Pinpoint the cell where the given text exists, returning its [X, Y] midpoint coordinate. 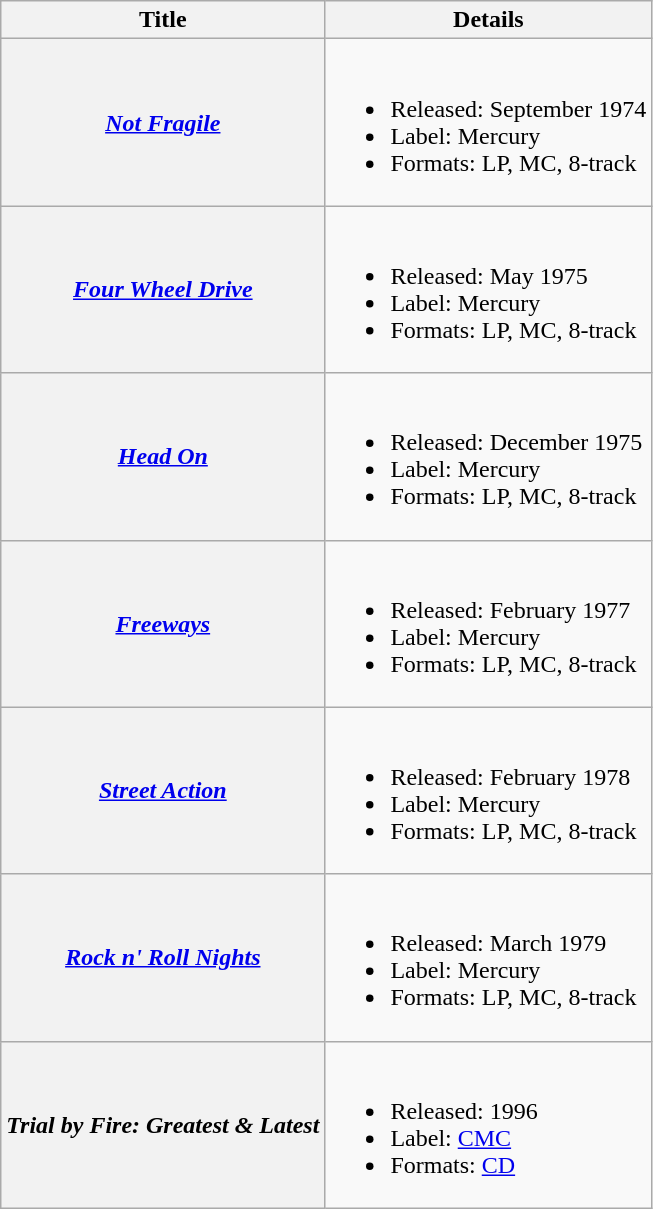
Released: September 1974Label: MercuryFormats: LP, MC, 8-track [488, 122]
Details [488, 20]
Released: May 1975Label: MercuryFormats: LP, MC, 8-track [488, 290]
Freeways [163, 624]
Released: 1996Label: CMCFormats: CD [488, 1124]
Released: February 1978Label: MercuryFormats: LP, MC, 8-track [488, 790]
Title [163, 20]
Street Action [163, 790]
Not Fragile [163, 122]
Released: March 1979Label: MercuryFormats: LP, MC, 8-track [488, 958]
Trial by Fire: Greatest & Latest [163, 1124]
Released: February 1977Label: MercuryFormats: LP, MC, 8-track [488, 624]
Rock n' Roll Nights [163, 958]
Head On [163, 456]
Four Wheel Drive [163, 290]
Released: December 1975Label: MercuryFormats: LP, MC, 8-track [488, 456]
